Capture the cell that displays the provided text and extract its [X, Y] central coordinate. 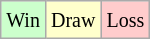
Loss [126, 20]
Draw [72, 20]
Win [24, 20]
